Provide the [x, y] coordinate of the cell's center where the given text is located.  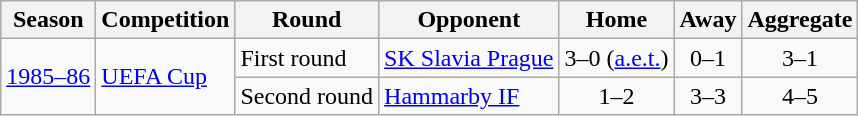
Home [616, 20]
Season [48, 20]
First round [307, 58]
4–5 [800, 96]
Competition [166, 20]
Away [708, 20]
1985–86 [48, 77]
SK Slavia Prague [469, 58]
UEFA Cup [166, 77]
Round [307, 20]
0–1 [708, 58]
1–2 [616, 96]
3–1 [800, 58]
Aggregate [800, 20]
Opponent [469, 20]
3–0 (a.e.t.) [616, 58]
Hammarby IF [469, 96]
Second round [307, 96]
3–3 [708, 96]
